Extract the [X, Y] coordinate from the center of the cell holding the provided text.  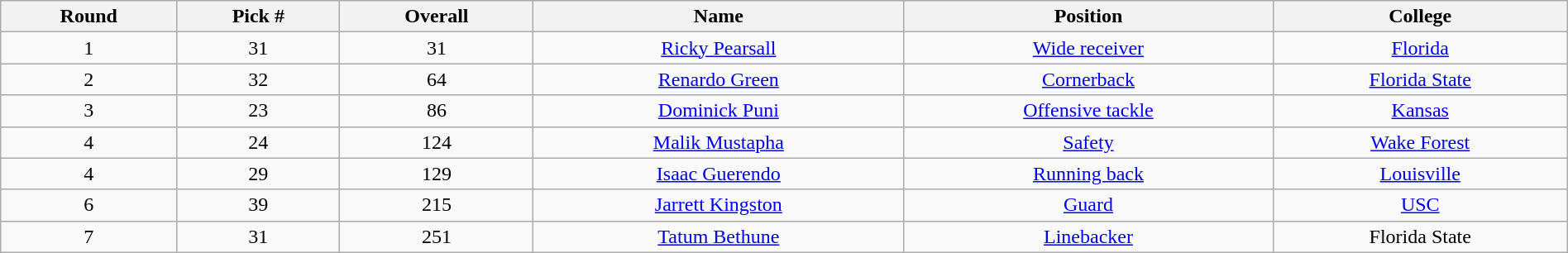
124 [437, 142]
Isaac Guerendo [719, 174]
29 [258, 174]
2 [89, 79]
129 [437, 174]
Ricky Pearsall [719, 48]
Wake Forest [1420, 142]
3 [89, 111]
Running back [1088, 174]
7 [89, 236]
Kansas [1420, 111]
Name [719, 17]
College [1420, 17]
Linebacker [1088, 236]
39 [258, 205]
1 [89, 48]
Cornerback [1088, 79]
24 [258, 142]
Louisville [1420, 174]
6 [89, 205]
23 [258, 111]
Position [1088, 17]
32 [258, 79]
USC [1420, 205]
Malik Mustapha [719, 142]
64 [437, 79]
Dominick Puni [719, 111]
Overall [437, 17]
Wide receiver [1088, 48]
Round [89, 17]
86 [437, 111]
Renardo Green [719, 79]
Guard [1088, 205]
Tatum Bethune [719, 236]
215 [437, 205]
Florida [1420, 48]
251 [437, 236]
Jarrett Kingston [719, 205]
Pick # [258, 17]
Offensive tackle [1088, 111]
Safety [1088, 142]
